Return (X, Y) of the center of cell containing provided text 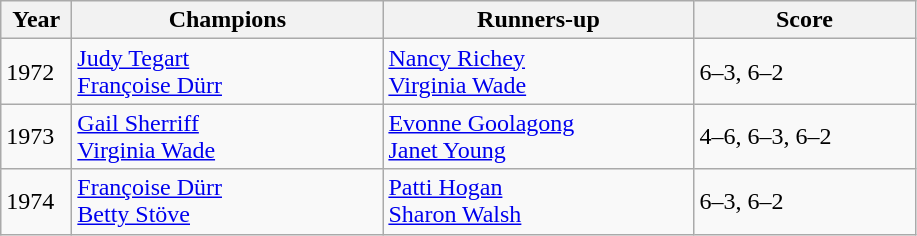
1972 (36, 72)
Patti Hogan Sharon Walsh (538, 202)
Runners-up (538, 20)
1973 (36, 136)
Nancy Richey Virginia Wade (538, 72)
Year (36, 20)
Champions (228, 20)
4–6, 6–3, 6–2 (804, 136)
1974 (36, 202)
Evonne Goolagong Janet Young (538, 136)
Françoise Dürr Betty Stöve (228, 202)
Gail Sherriff Virginia Wade (228, 136)
Judy Tegart Françoise Dürr (228, 72)
Score (804, 20)
